Detect which cell encompasses the target text, then output its (X, Y) center coordinate. 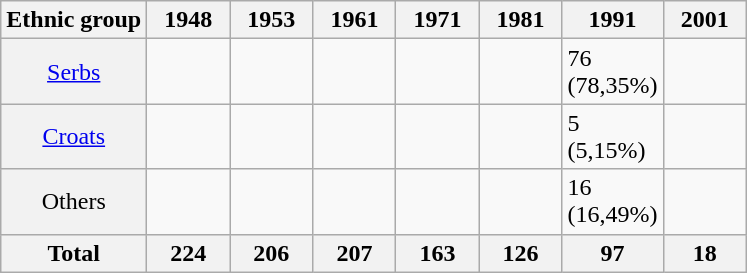
18 (704, 253)
126 (520, 253)
16 (16,49%) (612, 202)
Ethnic group (74, 20)
Croats (74, 136)
Others (74, 202)
1953 (272, 20)
1991 (612, 20)
Serbs (74, 72)
224 (188, 253)
206 (272, 253)
1981 (520, 20)
163 (438, 253)
2001 (704, 20)
5 (5,15%) (612, 136)
1971 (438, 20)
Total (74, 253)
207 (354, 253)
76 (78,35%) (612, 72)
1961 (354, 20)
97 (612, 253)
1948 (188, 20)
